Return [x, y] of the center of cell containing provided text 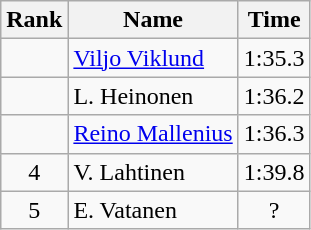
1:36.3 [274, 134]
Viljo Viklund [153, 58]
1:35.3 [274, 58]
V. Lahtinen [153, 172]
Name [153, 20]
L. Heinonen [153, 96]
E. Vatanen [153, 210]
4 [34, 172]
5 [34, 210]
Rank [34, 20]
Time [274, 20]
1:36.2 [274, 96]
Reino Mallenius [153, 134]
? [274, 210]
1:39.8 [274, 172]
